Capture the cell that displays the provided text and extract its [X, Y] central coordinate. 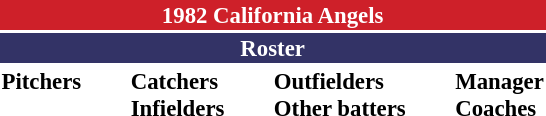
1982 California Angels [272, 15]
Roster [272, 48]
